For the text-containing cell, return its midpoint in [X, Y] coordinate format. 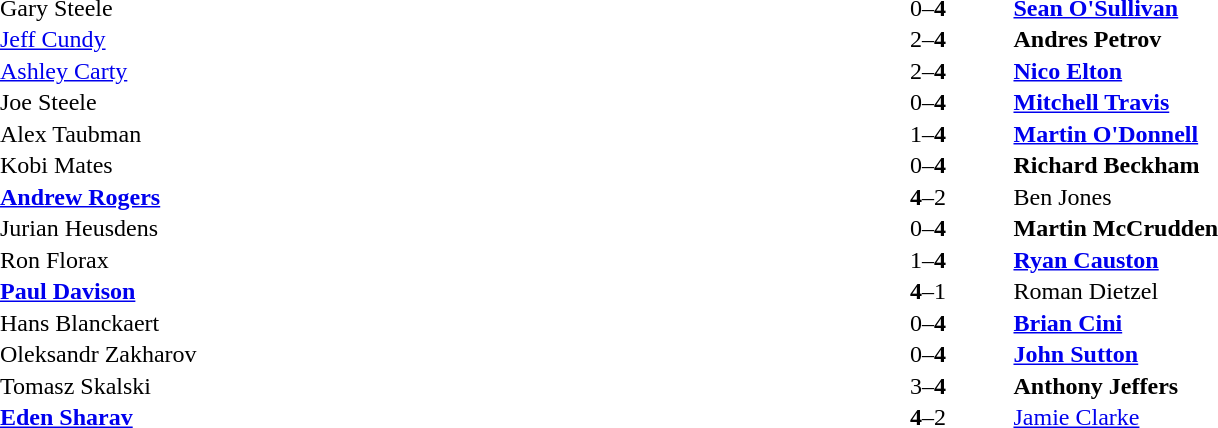
3–4 [928, 386]
4–1 [928, 291]
4–2 [928, 197]
